Detect which cell encompasses the target text, then output its (X, Y) center coordinate. 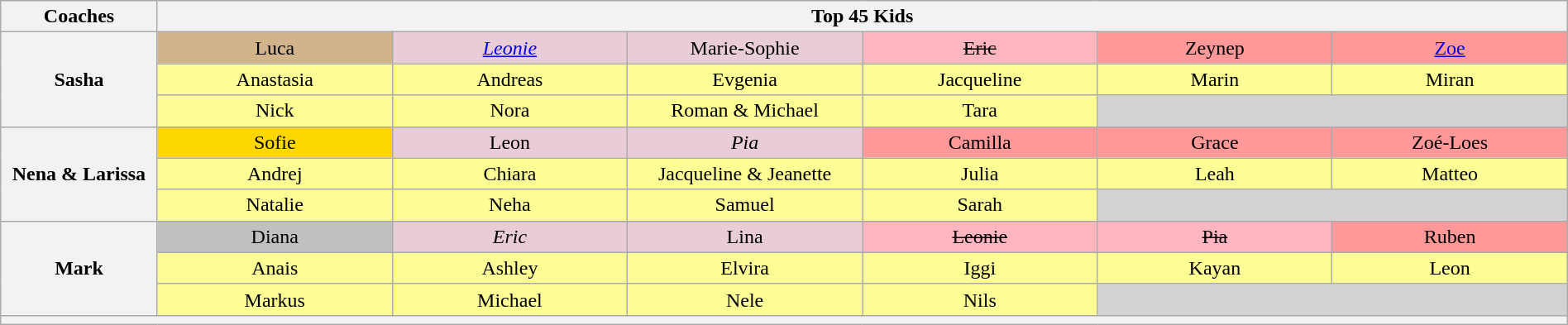
Mark (79, 268)
Andreas (509, 79)
Julia (980, 174)
Iggi (980, 268)
Nele (745, 299)
Lina (745, 237)
Samuel (745, 205)
Sasha (79, 79)
Matteo (1450, 174)
Leah (1215, 174)
Coaches (79, 17)
Luca (275, 48)
Jacqueline (980, 79)
Nick (275, 111)
Zoe (1450, 48)
Markus (275, 299)
Roman & Michael (745, 111)
Nils (980, 299)
Neha (509, 205)
Top 45 Kids (862, 17)
Tara (980, 111)
Miran (1450, 79)
Ruben (1450, 237)
Andrej (275, 174)
Nora (509, 111)
Zoé-Loes (1450, 142)
Elvira (745, 268)
Jacqueline & Jeanette (745, 174)
Camilla (980, 142)
Grace (1215, 142)
Michael (509, 299)
Nena & Larissa (79, 174)
Diana (275, 237)
Sofie (275, 142)
Ashley (509, 268)
Zeynep (1215, 48)
Marin (1215, 79)
Natalie (275, 205)
Sarah (980, 205)
Anastasia (275, 79)
Chiara (509, 174)
Marie-Sophie (745, 48)
Kayan (1215, 268)
Anais (275, 268)
Evgenia (745, 79)
